Return the [X, Y] coordinate for the center point of the cell that contains the specified text.  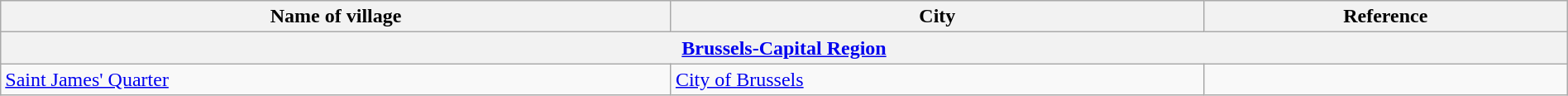
Name of village [336, 17]
City of Brussels [937, 79]
Brussels-Capital Region [784, 48]
City [937, 17]
Reference [1385, 17]
Saint James' Quarter [336, 79]
